Locate the cell with the specified text and output its [X, Y] center coordinate. 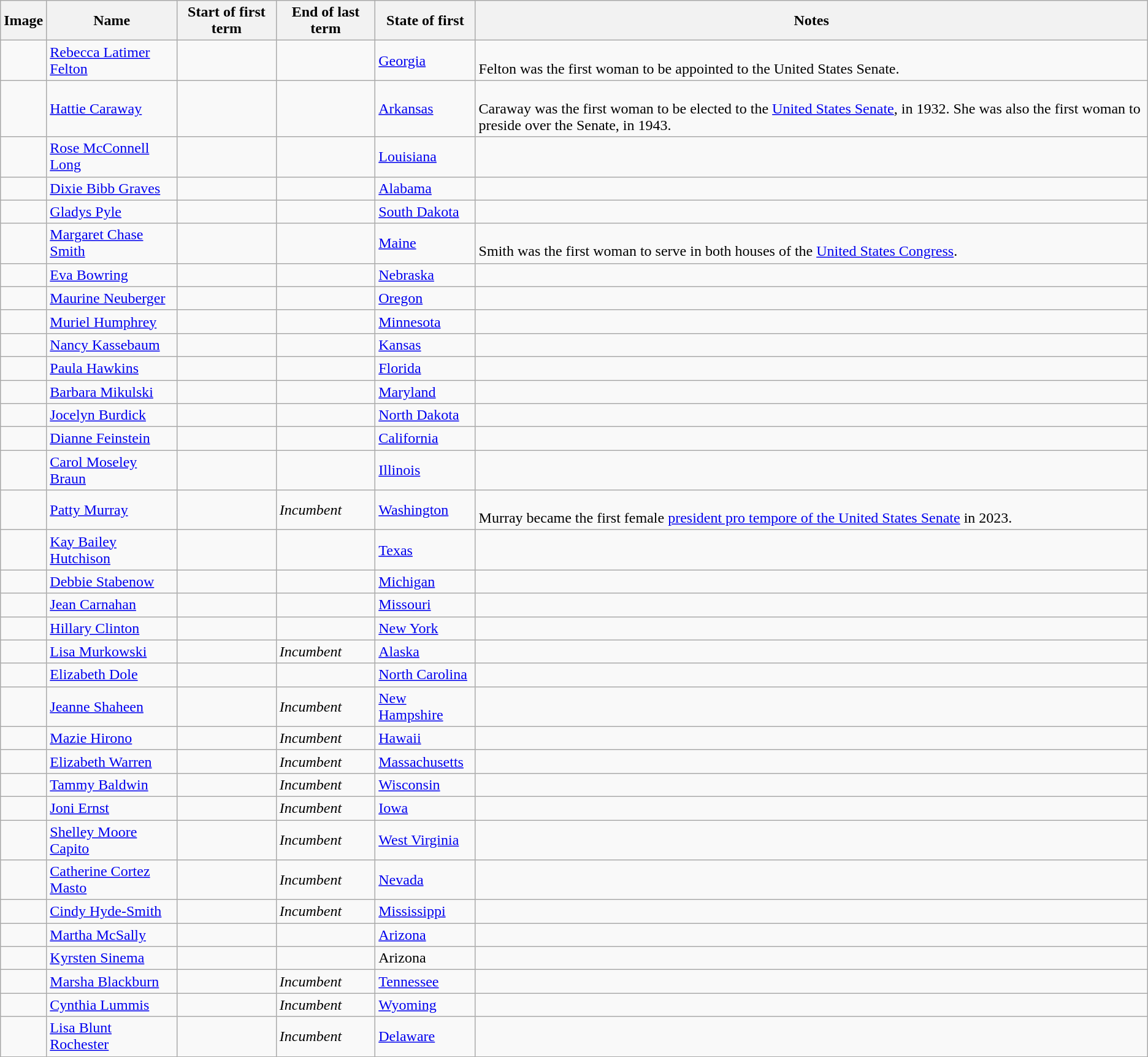
Nancy Kassebaum [112, 345]
Missouri [426, 605]
Lisa Murkowski [112, 651]
North Dakota [426, 415]
Eva Bowring [112, 275]
North Carolina [426, 675]
Arkansas [426, 109]
Muriel Humphrey [112, 321]
California [426, 439]
Wisconsin [426, 785]
Alabama [426, 188]
Kyrsten Sinema [112, 958]
Maurine Neuberger [112, 298]
Massachusetts [426, 761]
New York [426, 628]
Jocelyn Burdick [112, 415]
Elizabeth Warren [112, 761]
Barbara Mikulski [112, 392]
Name [112, 21]
Nebraska [426, 275]
Murray became the first female president pro tempore of the United States Senate in 2023. [811, 510]
Maine [426, 243]
Cindy Hyde-Smith [112, 912]
Lisa Blunt Rochester [112, 1037]
Elizabeth Dole [112, 675]
Notes [811, 21]
Texas [426, 550]
Illinois [426, 470]
Iowa [426, 808]
Minnesota [426, 321]
Michigan [426, 582]
New Hampshire [426, 707]
Rose McConnell Long [112, 157]
Dianne Feinstein [112, 439]
Joni Ernst [112, 808]
Margaret Chase Smith [112, 243]
Tennessee [426, 982]
Martha McSally [112, 935]
Louisiana [426, 157]
Smith was the first woman to serve in both houses of the United States Congress. [811, 243]
Hattie Caraway [112, 109]
Debbie Stabenow [112, 582]
Delaware [426, 1037]
Patty Murray [112, 510]
South Dakota [426, 212]
Tammy Baldwin [112, 785]
Washington [426, 510]
Caraway was the first woman to be elected to the United States Senate, in 1932. She was also the first woman to preside over the Senate, in 1943. [811, 109]
Felton was the first woman to be appointed to the United States Senate. [811, 60]
Georgia [426, 60]
Nevada [426, 880]
Marsha Blackburn [112, 982]
Hawaii [426, 738]
Shelley Moore Capito [112, 839]
Cynthia Lummis [112, 1005]
Image [23, 21]
Mississippi [426, 912]
State of first [426, 21]
Jean Carnahan [112, 605]
West Virginia [426, 839]
Gladys Pyle [112, 212]
Start of first term [227, 21]
Jeanne Shaheen [112, 707]
Catherine Cortez Masto [112, 880]
Kansas [426, 345]
Oregon [426, 298]
Florida [426, 368]
Maryland [426, 392]
Kay Bailey Hutchison [112, 550]
Dixie Bibb Graves [112, 188]
Carol Moseley Braun [112, 470]
Paula Hawkins [112, 368]
Wyoming [426, 1005]
Hillary Clinton [112, 628]
Rebecca Latimer Felton [112, 60]
Alaska [426, 651]
End of last term [325, 21]
Mazie Hirono [112, 738]
